Provide the [X, Y] coordinate of the cell's center where the given text is located.  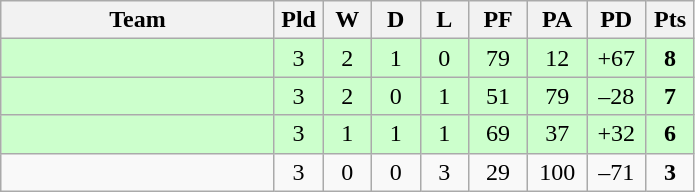
Pts [670, 20]
12 [558, 58]
Team [138, 20]
+67 [616, 58]
8 [670, 58]
69 [498, 134]
51 [498, 96]
37 [558, 134]
+32 [616, 134]
100 [558, 172]
29 [498, 172]
L [444, 20]
PA [558, 20]
W [348, 20]
PF [498, 20]
7 [670, 96]
Pld [298, 20]
PD [616, 20]
6 [670, 134]
D [396, 20]
–28 [616, 96]
–71 [616, 172]
